Return the [X, Y] coordinate for the center point of the cell that contains the specified text.  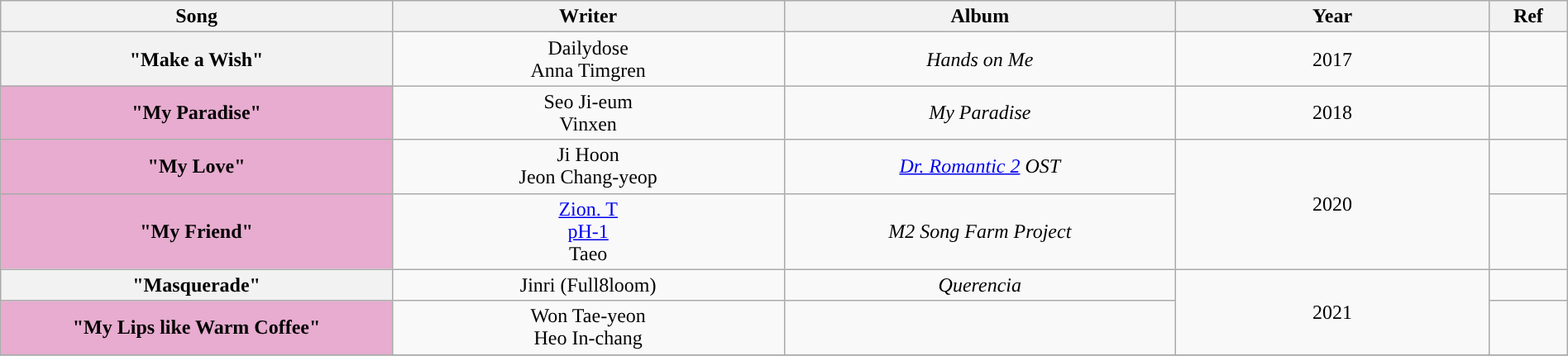
"My Friend" [197, 231]
Dr. Romantic 2 OST [980, 167]
2018 [1333, 112]
DailydoseAnna Timgren [588, 59]
2021 [1333, 312]
Seo Ji-eumVinxen [588, 112]
Song [197, 17]
"Masquerade" [197, 285]
Jinri (Full8loom) [588, 285]
Querencia [980, 285]
Ji HoonJeon Chang-yeop [588, 167]
Writer [588, 17]
"My Love" [197, 167]
Ref [1528, 17]
M2 Song Farm Project [980, 231]
My Paradise [980, 112]
"Make a Wish" [197, 59]
Zion. TpH-1Taeo [588, 231]
"My Lips like Warm Coffee" [197, 327]
Won Tae-yeonHeo In-chang [588, 327]
"My Paradise" [197, 112]
Year [1333, 17]
Hands on Me [980, 59]
2020 [1333, 205]
Album [980, 17]
2017 [1333, 59]
